Pinpoint the cell where the given text exists, returning its (X, Y) midpoint coordinate. 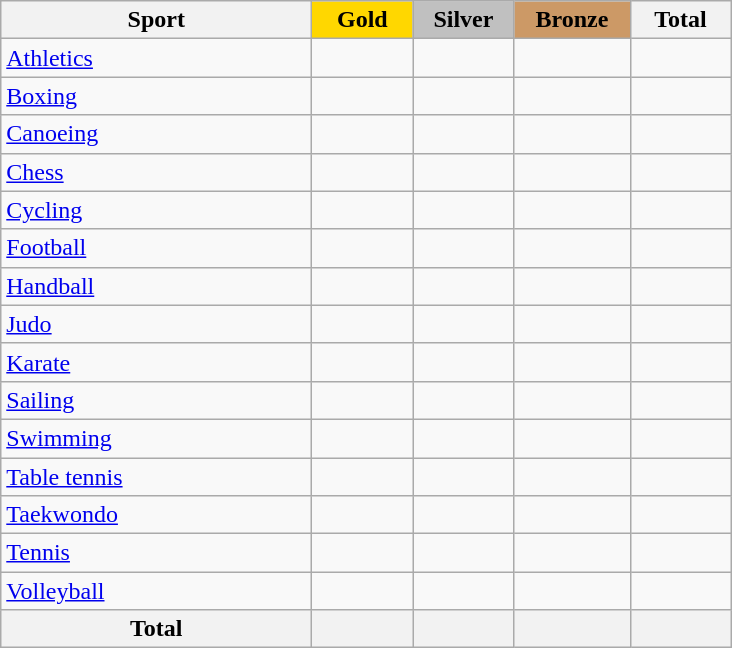
Boxing (156, 96)
Taekwondo (156, 515)
Tennis (156, 553)
Bronze (572, 20)
Football (156, 248)
Volleyball (156, 591)
Swimming (156, 438)
Table tennis (156, 477)
Silver (464, 20)
Sailing (156, 400)
Athletics (156, 58)
Chess (156, 172)
Sport (156, 20)
Judo (156, 324)
Karate (156, 362)
Handball (156, 286)
Canoeing (156, 134)
Cycling (156, 210)
Gold (362, 20)
